Search for the cell housing the specified text and yield its (X, Y) center coordinate. 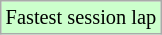
Fastest session lap (81, 17)
